Pinpoint the cell where the given text exists, returning its [X, Y] midpoint coordinate. 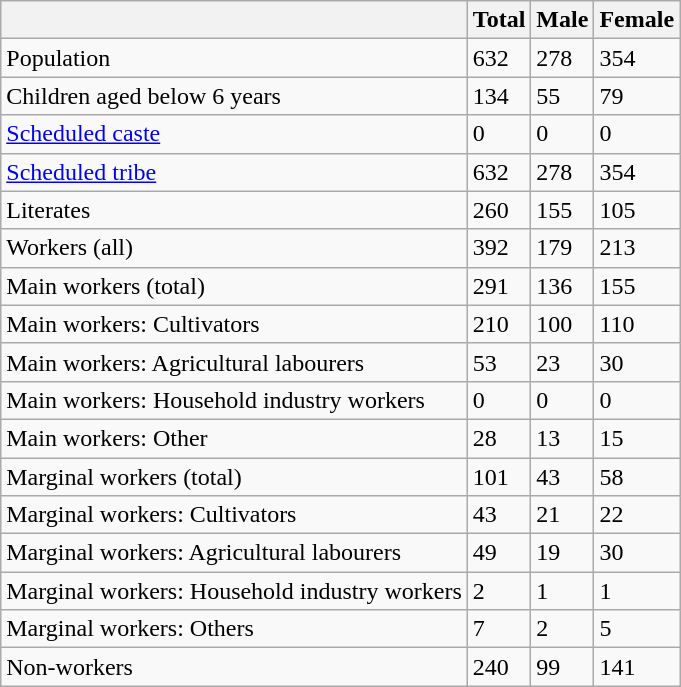
141 [637, 667]
Scheduled tribe [234, 172]
Main workers: Cultivators [234, 324]
101 [499, 477]
Marginal workers: Others [234, 629]
55 [562, 96]
5 [637, 629]
49 [499, 553]
Main workers (total) [234, 286]
105 [637, 210]
19 [562, 553]
99 [562, 667]
21 [562, 515]
179 [562, 248]
Workers (all) [234, 248]
Main workers: Household industry workers [234, 400]
7 [499, 629]
136 [562, 286]
13 [562, 438]
Literates [234, 210]
392 [499, 248]
Total [499, 20]
22 [637, 515]
15 [637, 438]
28 [499, 438]
213 [637, 248]
240 [499, 667]
Non-workers [234, 667]
Marginal workers: Household industry workers [234, 591]
291 [499, 286]
58 [637, 477]
Marginal workers: Cultivators [234, 515]
Male [562, 20]
Scheduled caste [234, 134]
53 [499, 362]
134 [499, 96]
Female [637, 20]
Main workers: Agricultural labourers [234, 362]
Population [234, 58]
23 [562, 362]
110 [637, 324]
Marginal workers: Agricultural labourers [234, 553]
260 [499, 210]
210 [499, 324]
100 [562, 324]
79 [637, 96]
Marginal workers (total) [234, 477]
Children aged below 6 years [234, 96]
Main workers: Other [234, 438]
